Search for the cell housing the specified text and yield its (X, Y) center coordinate. 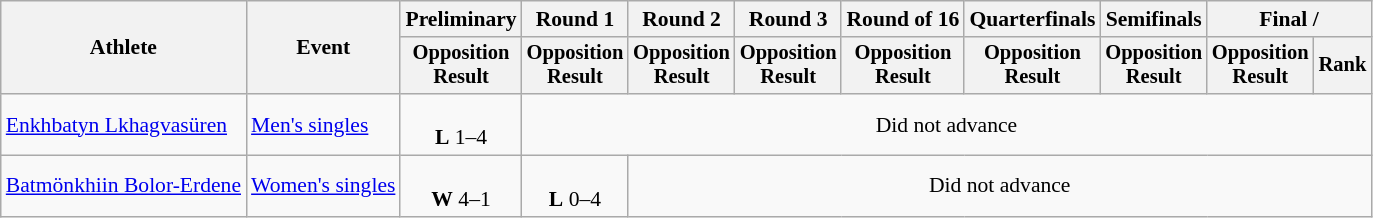
L 0–4 (576, 186)
Athlete (124, 48)
Round of 16 (902, 19)
L 1–4 (460, 124)
Round 1 (576, 19)
Men's singles (323, 124)
Women's singles (323, 186)
Semifinals (1154, 19)
Round 3 (788, 19)
Preliminary (460, 19)
Final / (1289, 19)
Quarterfinals (1032, 19)
Rank (1343, 66)
Batmönkhiin Bolor-Erdene (124, 186)
Enkhbatyn Lkhagvasüren (124, 124)
Round 2 (682, 19)
Event (323, 48)
W 4–1 (460, 186)
